Search for the cell housing the specified text and yield its (x, y) center coordinate. 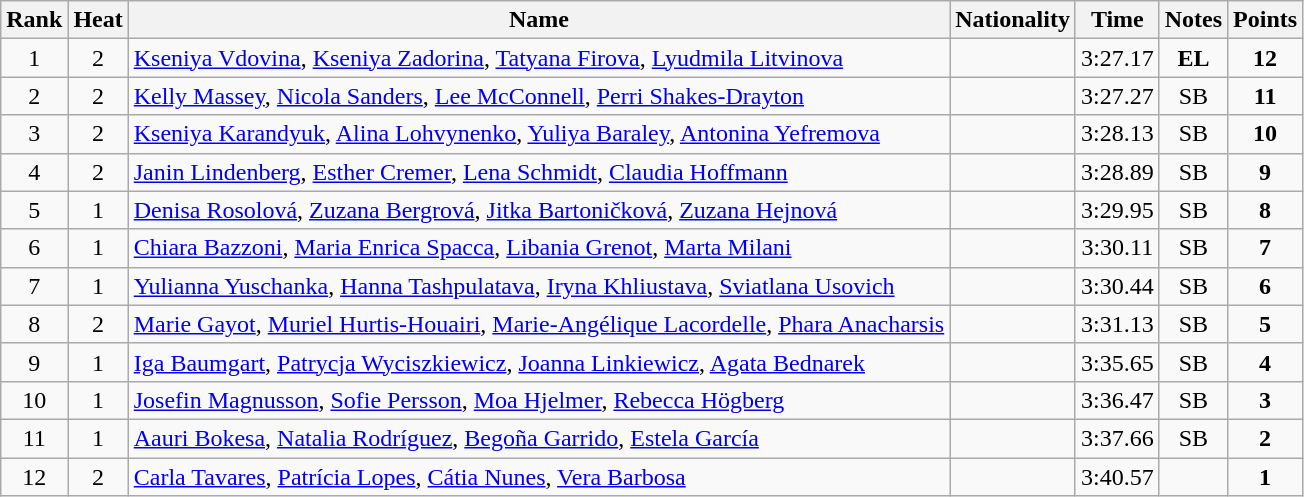
3:28.89 (1117, 172)
Yulianna Yuschanka, Hanna Tashpulatava, Iryna Khliustava, Sviatlana Usovich (538, 286)
3:29.95 (1117, 210)
Heat (98, 20)
Name (538, 20)
Rank (34, 20)
Notes (1193, 20)
Marie Gayot, Muriel Hurtis-Houairi, Marie-Angélique Lacordelle, Phara Anacharsis (538, 324)
Kseniya Vdovina, Kseniya Zadorina, Tatyana Firova, Lyudmila Litvinova (538, 58)
3:40.57 (1117, 477)
Josefin Magnusson, Sofie Persson, Moa Hjelmer, Rebecca Högberg (538, 400)
3:37.66 (1117, 438)
3:30.44 (1117, 286)
3:27.17 (1117, 58)
3:28.13 (1117, 134)
3:31.13 (1117, 324)
Points (1266, 20)
EL (1193, 58)
Janin Lindenberg, Esther Cremer, Lena Schmidt, Claudia Hoffmann (538, 172)
Denisa Rosolová, Zuzana Bergrová, Jitka Bartoničková, Zuzana Hejnová (538, 210)
3:30.11 (1117, 248)
Aauri Bokesa, Natalia Rodríguez, Begoña Garrido, Estela García (538, 438)
3:35.65 (1117, 362)
Carla Tavares, Patrícia Lopes, Cátia Nunes, Vera Barbosa (538, 477)
Nationality (1013, 20)
3:27.27 (1117, 96)
Kelly Massey, Nicola Sanders, Lee McConnell, Perri Shakes-Drayton (538, 96)
Kseniya Karandyuk, Alina Lohvynenko, Yuliya Baraley, Antonina Yefremova (538, 134)
Chiara Bazzoni, Maria Enrica Spacca, Libania Grenot, Marta Milani (538, 248)
Time (1117, 20)
3:36.47 (1117, 400)
Iga Baumgart, Patrycja Wyciszkiewicz, Joanna Linkiewicz, Agata Bednarek (538, 362)
